Detect which cell encompasses the target text, then output its [X, Y] center coordinate. 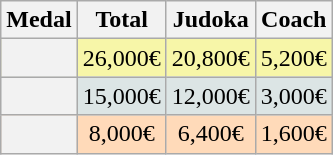
1,600€ [294, 134]
Coach [294, 20]
20,800€ [210, 58]
Judoka [210, 20]
Medal [39, 20]
8,000€ [122, 134]
5,200€ [294, 58]
Total [122, 20]
3,000€ [294, 96]
15,000€ [122, 96]
26,000€ [122, 58]
6,400€ [210, 134]
12,000€ [210, 96]
